Extract the [X, Y] coordinate from the center of the cell holding the provided text.  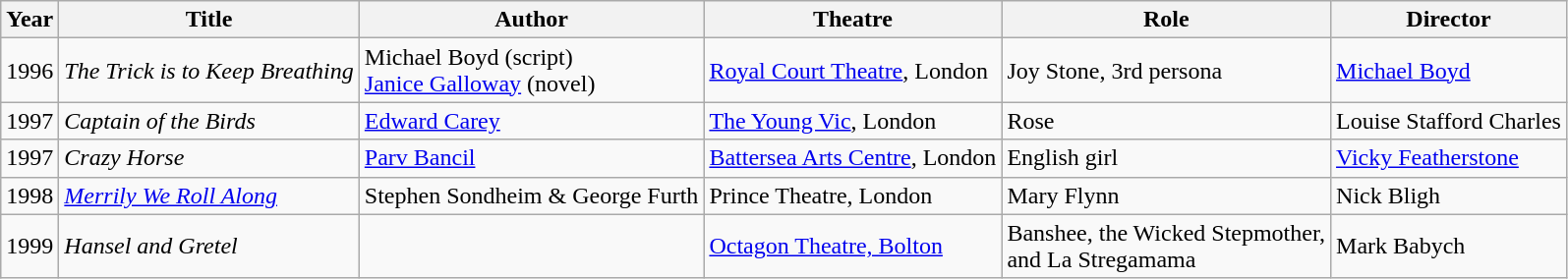
Royal Court Theatre, London [853, 71]
1996 [29, 71]
The Young Vic, London [853, 121]
Edward Carey [531, 121]
Author [531, 20]
Hansel and Gretel [208, 246]
Role [1166, 20]
Stephen Sondheim & George Furth [531, 195]
Crazy Horse [208, 158]
Merrily We Roll Along [208, 195]
Michael Boyd (script)Janice Galloway (novel) [531, 71]
Director [1449, 20]
1998 [29, 195]
Michael Boyd [1449, 71]
Year [29, 20]
Octagon Theatre, Bolton [853, 246]
Rose [1166, 121]
English girl [1166, 158]
Mary Flynn [1166, 195]
Parv Bancil [531, 158]
Captain of the Birds [208, 121]
Battersea Arts Centre, London [853, 158]
Joy Stone, 3rd persona [1166, 71]
Theatre [853, 20]
Vicky Featherstone [1449, 158]
Title [208, 20]
Nick Bligh [1449, 195]
Banshee, the Wicked Stepmother, and La Stregamama [1166, 246]
Prince Theatre, London [853, 195]
Louise Stafford Charles [1449, 121]
The Trick is to Keep Breathing [208, 71]
1999 [29, 246]
Mark Babych [1449, 246]
